Locate the cell with the specified text and output its (x, y) center coordinate. 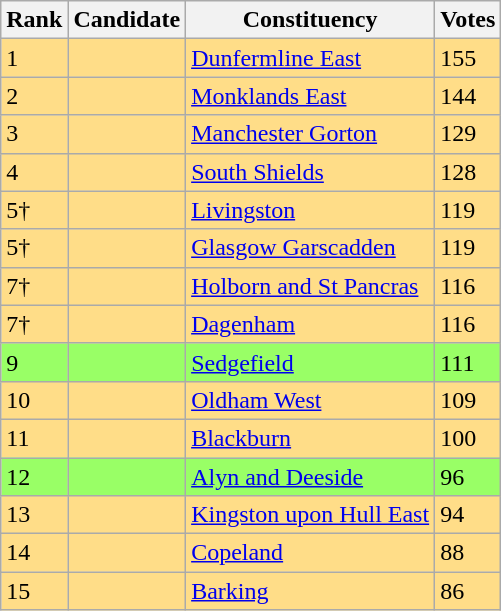
11 (34, 438)
Rank (34, 20)
128 (468, 172)
Dagenham (310, 324)
14 (34, 553)
South Shields (310, 172)
Barking (310, 591)
15 (34, 591)
94 (468, 515)
10 (34, 400)
Copeland (310, 553)
86 (468, 591)
109 (468, 400)
Votes (468, 20)
4 (34, 172)
Blackburn (310, 438)
12 (34, 477)
Monklands East (310, 96)
Manchester Gorton (310, 134)
Constituency (310, 20)
9 (34, 362)
1 (34, 58)
Glasgow Garscadden (310, 248)
Dunfermline East (310, 58)
111 (468, 362)
2 (34, 96)
13 (34, 515)
Holborn and St Pancras (310, 286)
Oldham West (310, 400)
100 (468, 438)
Candidate (127, 20)
Alyn and Deeside (310, 477)
129 (468, 134)
144 (468, 96)
96 (468, 477)
Livingston (310, 210)
Sedgefield (310, 362)
155 (468, 58)
Kingston upon Hull East (310, 515)
3 (34, 134)
88 (468, 553)
